Provide the (x, y) coordinate of the cell's center where the given text is located.  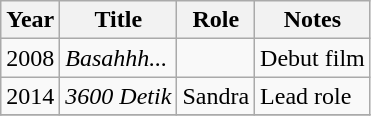
Lead role (313, 96)
2008 (30, 58)
Sandra (216, 96)
3600 Detik (118, 96)
Basahhh... (118, 58)
Role (216, 20)
Notes (313, 20)
2014 (30, 96)
Year (30, 20)
Title (118, 20)
Debut film (313, 58)
